Provide the [X, Y] coordinate of the cell's center where the given text is located.  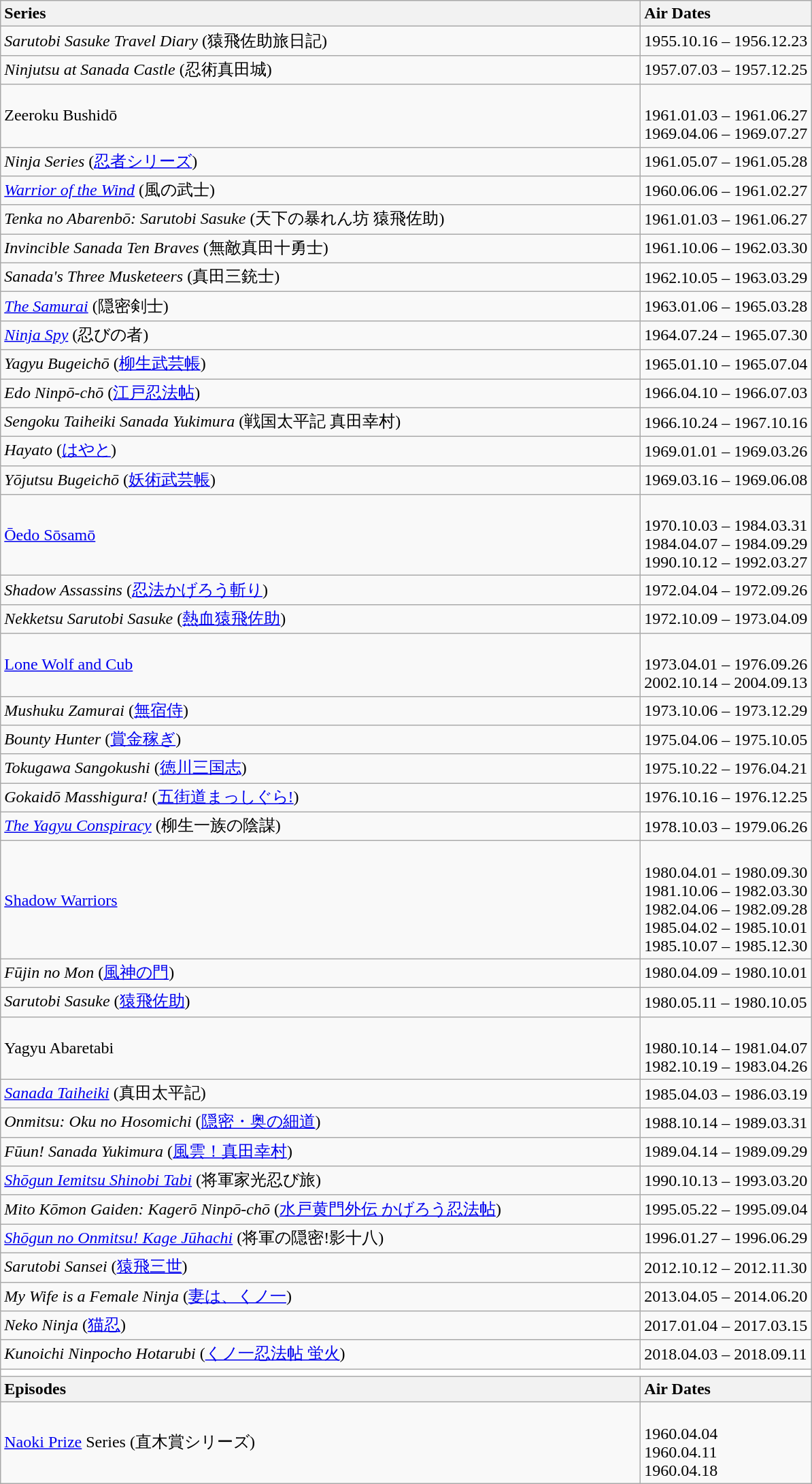
1970.10.03 – 1984.03.311984.04.07 – 1984.09.291990.10.12 – 1992.03.27 [726, 535]
Fūun! Sanada Yukimura (風雲！真田幸村) [321, 1151]
1995.05.22 – 1995.09.04 [726, 1210]
1988.10.14 – 1989.03.31 [726, 1123]
1966.04.10 – 1966.07.03 [726, 393]
1996.01.27 – 1996.06.29 [726, 1238]
1989.04.14 – 1989.09.29 [726, 1151]
Warrior of the Wind (風の武士) [321, 191]
1962.10.05 – 1963.03.29 [726, 278]
Yagyu Bugeichō (柳生武芸帳) [321, 365]
My Wife is a Female Ninja (妻は、くノ一) [321, 1297]
1969.03.16 – 1969.06.08 [726, 480]
1980.05.11 – 1980.10.05 [726, 1002]
Zeeroku Bushidō [321, 116]
Yōjutsu Bugeichō (妖術武芸帳) [321, 480]
1978.10.03 – 1979.06.26 [726, 826]
Tokugawa Sangokushi (徳川三国志) [321, 769]
2018.04.03 – 2018.09.11 [726, 1354]
1973.10.06 – 1973.12.29 [726, 710]
Bounty Hunter (賞金稼ぎ) [321, 740]
1961.10.06 – 1962.03.30 [726, 249]
Fūjin no Mon (風神の門) [321, 973]
1980.04.09 – 1980.10.01 [726, 973]
Onmitsu: Oku no Hosomichi (隠密・奥の細道) [321, 1123]
Neko Ninja (猫忍) [321, 1325]
2017.01.04 – 2017.03.15 [726, 1325]
Sarutobi Sansei (猿飛三世) [321, 1267]
1964.07.24 – 1965.07.30 [726, 335]
1960.04.041960.04.111960.04.18 [726, 1442]
Ninja Spy (忍びの者) [321, 335]
1980.04.01 – 1980.09.301981.10.06 – 1982.03.301982.04.06 – 1982.09.281985.04.02 – 1985.10.011985.10.07 – 1985.12.30 [726, 900]
Mushuku Zamurai (無宿侍) [321, 710]
Series [321, 14]
Edo Ninpō-chō (江戸忍法帖) [321, 393]
1960.06.06 – 1961.02.27 [726, 191]
1963.01.06 – 1965.03.28 [726, 306]
Yagyu Abaretabi [321, 1048]
The Yagyu Conspiracy (柳生一族の陰謀) [321, 826]
1955.10.16 – 1956.12.23 [726, 41]
1972.04.04 – 1972.09.26 [726, 591]
Sanada Taiheiki (真田太平記) [321, 1094]
Sanada's Three Musketeers (真田三銃士) [321, 278]
Tenka no Abarenbō: Sarutobi Sasuke (天下の暴れん坊 猿飛佐助) [321, 219]
Ninjutsu at Sanada Castle (忍術真田城) [321, 69]
Sengoku Taiheiki Sanada Yukimura (戦国太平記 真田幸村) [321, 422]
Shadow Assassins (忍法かげろう斬り) [321, 591]
1985.04.03 – 1986.03.19 [726, 1094]
The Samurai (隠密剣士) [321, 306]
Shadow Warriors [321, 900]
1969.01.01 – 1969.03.26 [726, 452]
1965.01.10 – 1965.07.04 [726, 365]
1975.10.22 – 1976.04.21 [726, 769]
Sarutobi Sasuke Travel Diary (猿飛佐助旅日記) [321, 41]
1961.01.03 – 1961.06.27 [726, 219]
Episodes [321, 1389]
Naoki Prize Series (直木賞シリーズ) [321, 1442]
1976.10.16 – 1976.12.25 [726, 797]
1961.01.03 – 1961.06.271969.04.06 – 1969.07.27 [726, 116]
1957.07.03 – 1957.12.25 [726, 69]
Gokaidō Masshigura! (五街道まっしぐら!) [321, 797]
Hayato (はやと) [321, 452]
Shōgun Iemitsu Shinobi Tabi (将軍家光忍び旅) [321, 1181]
Nekketsu Sarutobi Sasuke (熱血猿飛佐助) [321, 619]
1972.10.09 – 1973.04.09 [726, 619]
1975.04.06 – 1975.10.05 [726, 740]
1966.10.24 – 1967.10.16 [726, 422]
Lone Wolf and Cub [321, 665]
Invincible Sanada Ten Braves (無敵真田十勇士) [321, 249]
2012.10.12 – 2012.11.30 [726, 1267]
1961.05.07 – 1961.05.28 [726, 162]
2013.04.05 – 2014.06.20 [726, 1297]
Kunoichi Ninpocho Hotarubi (くノ一忍法帖 蛍火) [321, 1354]
Sarutobi Sasuke (猿飛佐助) [321, 1002]
Shōgun no Onmitsu! Kage Jūhachi (将軍の隠密!影十八) [321, 1238]
1990.10.13 – 1993.03.20 [726, 1181]
Mito Kōmon Gaiden: Kagerō Ninpō-chō (水戸黄門外伝 かげろう忍法帖) [321, 1210]
Ninja Series (忍者シリーズ) [321, 162]
Ōedo Sōsamō [321, 535]
1980.10.14 – 1981.04.071982.10.19 – 1983.04.26 [726, 1048]
1973.04.01 – 1976.09.262002.10.14 – 2004.09.13 [726, 665]
